For the text-containing cell, return its midpoint in (x, y) coordinate format. 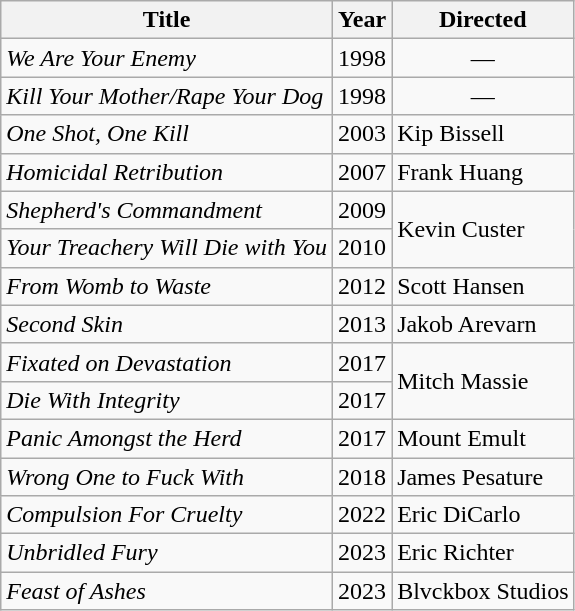
Unbridled Fury (167, 553)
Eric DiCarlo (483, 515)
2003 (362, 134)
Die With Integrity (167, 400)
Jakob Arevarn (483, 324)
Frank Huang (483, 172)
Kevin Custer (483, 229)
Eric Richter (483, 553)
Wrong One to Fuck With (167, 477)
James Pesature (483, 477)
Title (167, 20)
2010 (362, 248)
Directed (483, 20)
2012 (362, 286)
From Womb to Waste (167, 286)
Second Skin (167, 324)
One Shot, One Kill (167, 134)
Blvckbox Studios (483, 591)
2007 (362, 172)
Kip Bissell (483, 134)
2022 (362, 515)
2018 (362, 477)
Fixated on Devastation (167, 362)
We Are Your Enemy (167, 58)
2013 (362, 324)
Your Treachery Will Die with You (167, 248)
Compulsion For Cruelty (167, 515)
2009 (362, 210)
Kill Your Mother/Rape Your Dog (167, 96)
Mount Emult (483, 438)
Feast of Ashes (167, 591)
Scott Hansen (483, 286)
Mitch Massie (483, 381)
Panic Amongst the Herd (167, 438)
Homicidal Retribution (167, 172)
Shepherd's Commandment (167, 210)
Year (362, 20)
